Find where the given text appears and provide that cell's center as (X, Y) coordinate. 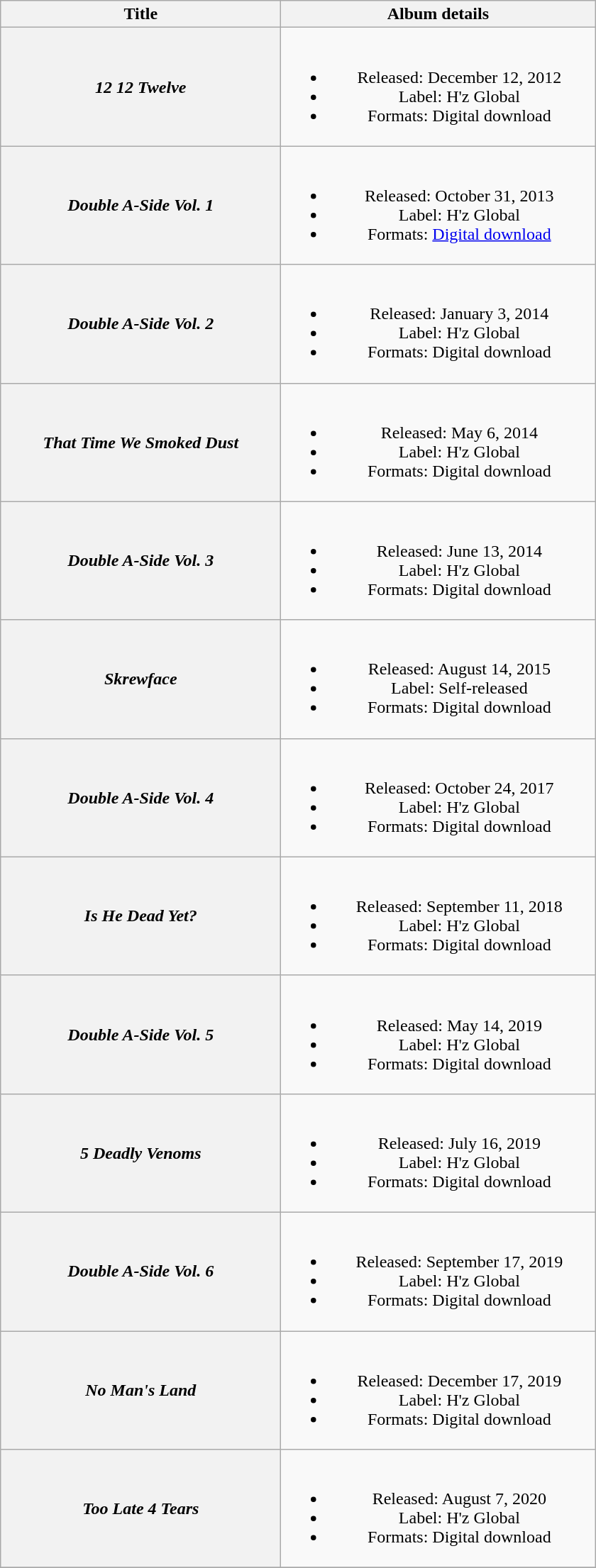
Released: September 17, 2019Label: H'z GlobalFormats: Digital download (438, 1271)
Released: August 14, 2015Label: Self-releasedFormats: Digital download (438, 679)
Title (140, 14)
No Man's Land (140, 1390)
Double A-Side Vol. 4 (140, 797)
Skrewface (140, 679)
Released: June 13, 2014Label: H'z GlobalFormats: Digital download (438, 560)
Released: July 16, 2019Label: H'z GlobalFormats: Digital download (438, 1153)
Double A-Side Vol. 2 (140, 323)
Released: December 12, 2012Label: H'z GlobalFormats: Digital download (438, 87)
Released: September 11, 2018Label: H'z GlobalFormats: Digital download (438, 916)
Double A-Side Vol. 6 (140, 1271)
Double A-Side Vol. 1 (140, 206)
Double A-Side Vol. 3 (140, 560)
Released: May 14, 2019Label: H'z GlobalFormats: Digital download (438, 1034)
That Time We Smoked Dust (140, 443)
5 Deadly Venoms (140, 1153)
Released: October 31, 2013Label: H'z GlobalFormats: Digital download (438, 206)
12 12 Twelve (140, 87)
Too Late 4 Tears (140, 1509)
Is He Dead Yet? (140, 916)
Released: December 17, 2019Label: H'z GlobalFormats: Digital download (438, 1390)
Released: August 7, 2020Label: H'z GlobalFormats: Digital download (438, 1509)
Released: October 24, 2017Label: H'z GlobalFormats: Digital download (438, 797)
Released: January 3, 2014Label: H'z GlobalFormats: Digital download (438, 323)
Double A-Side Vol. 5 (140, 1034)
Album details (438, 14)
Released: May 6, 2014Label: H'z GlobalFormats: Digital download (438, 443)
